Output the [x, y] coordinate of the center of the cell containing the given text.  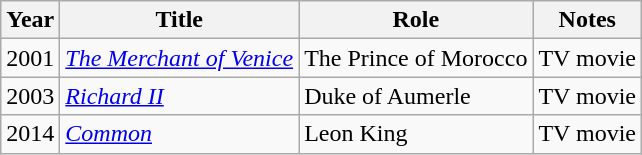
2014 [30, 134]
Common [180, 134]
2003 [30, 96]
The Merchant of Venice [180, 58]
Duke of Aumerle [416, 96]
Role [416, 20]
Notes [588, 20]
2001 [30, 58]
Richard II [180, 96]
The Prince of Morocco [416, 58]
Title [180, 20]
Year [30, 20]
Leon King [416, 134]
